For the text-containing cell, return its midpoint in (x, y) coordinate format. 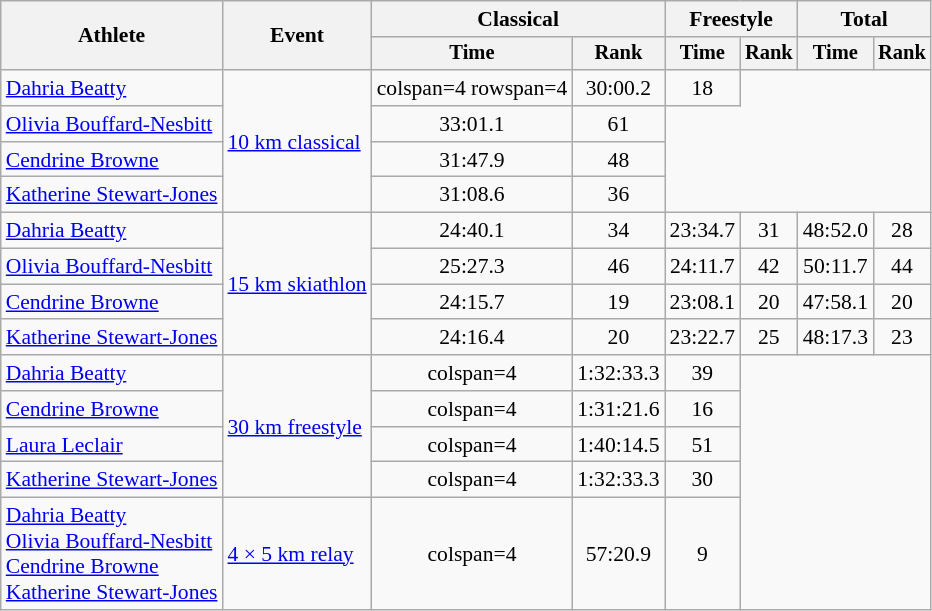
10 km classical (296, 141)
34 (618, 231)
24:40.1 (472, 231)
48:17.3 (836, 338)
Laura Leclair (112, 445)
Dahria BeattyOlivia Bouffard-NesbittCendrine BrowneKatherine Stewart-Jones (112, 554)
50:11.7 (836, 267)
36 (618, 195)
24:11.7 (702, 267)
39 (702, 373)
1:31:21.6 (618, 409)
Athlete (112, 36)
30 km freestyle (296, 426)
46 (618, 267)
18 (702, 88)
9 (702, 554)
31 (769, 231)
23:08.1 (702, 302)
Event (296, 36)
Freestyle (732, 19)
30:00.2 (618, 88)
48:52.0 (836, 231)
31:08.6 (472, 195)
33:01.1 (472, 124)
colspan=4 rowspan=4 (472, 88)
16 (702, 409)
15 km skiathlon (296, 284)
23 (902, 338)
Classical (518, 19)
57:20.9 (618, 554)
25:27.3 (472, 267)
25 (769, 338)
28 (902, 231)
24:15.7 (472, 302)
42 (769, 267)
19 (618, 302)
48 (618, 160)
24:16.4 (472, 338)
23:34.7 (702, 231)
4 × 5 km relay (296, 554)
51 (702, 445)
61 (618, 124)
Total (864, 19)
1:40:14.5 (618, 445)
44 (902, 267)
30 (702, 480)
47:58.1 (836, 302)
23:22.7 (702, 338)
31:47.9 (472, 160)
